Search for the cell housing the specified text and yield its [X, Y] center coordinate. 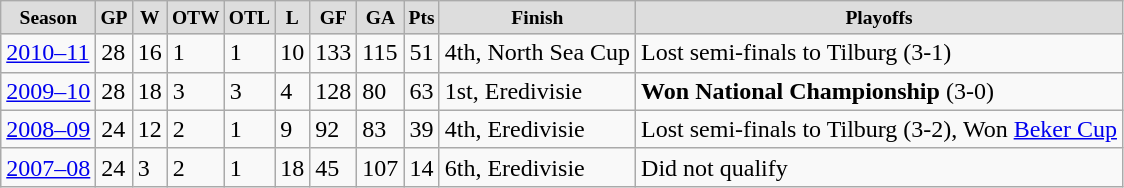
12 [150, 129]
45 [334, 167]
Pts [422, 18]
OTW [196, 18]
2010–11 [48, 53]
W [150, 18]
Playoffs [880, 18]
GA [380, 18]
L [292, 18]
133 [334, 53]
14 [422, 167]
2009–10 [48, 91]
2008–09 [48, 129]
128 [334, 91]
4th, North Sea Cup [537, 53]
80 [380, 91]
Did not qualify [880, 167]
4 [292, 91]
Lost semi-finals to Tilburg (3-1) [880, 53]
83 [380, 129]
107 [380, 167]
6th, Eredivisie [537, 167]
9 [292, 129]
OTL [249, 18]
4th, Eredivisie [537, 129]
63 [422, 91]
2007–08 [48, 167]
92 [334, 129]
115 [380, 53]
Lost semi-finals to Tilburg (3-2), Won Beker Cup [880, 129]
1st, Eredivisie [537, 91]
Won National Championship (3-0) [880, 91]
39 [422, 129]
Finish [537, 18]
Season [48, 18]
GF [334, 18]
16 [150, 53]
51 [422, 53]
GP [114, 18]
10 [292, 53]
